For the text-containing cell, return its midpoint in (x, y) coordinate format. 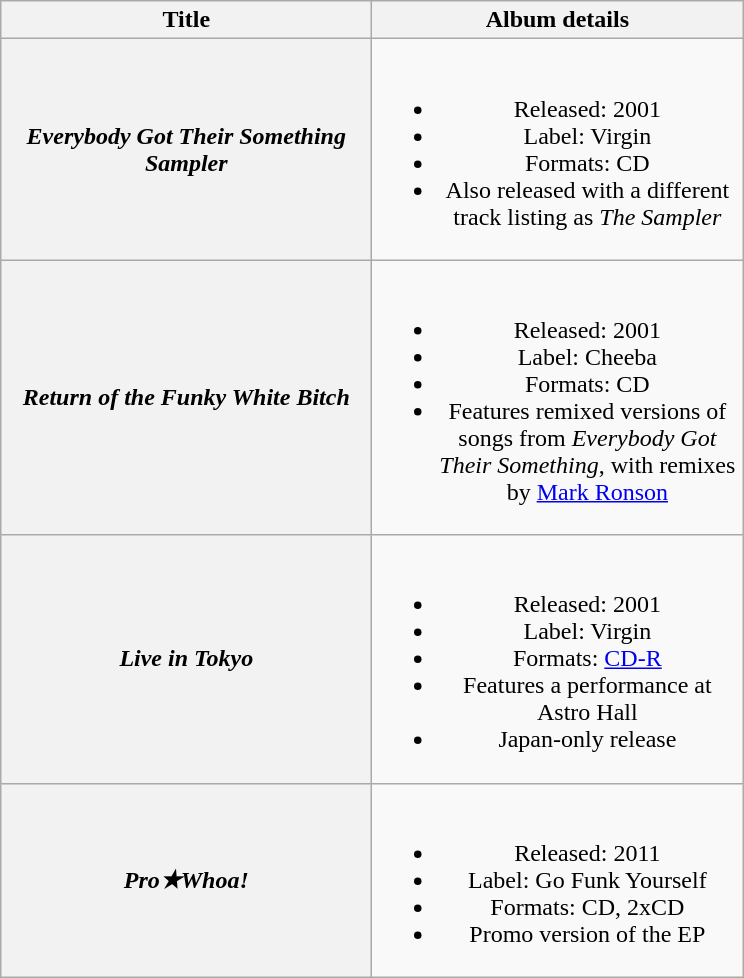
Live in Tokyo (186, 659)
Return of the Funky White Bitch (186, 398)
Title (186, 20)
Album details (558, 20)
Everybody Got Their Something Sampler (186, 150)
Released: 2001Label: VirginFormats: CD-RFeatures a performance at Astro HallJapan-only release (558, 659)
Released: 2001Label: VirginFormats: CDAlso released with a different track listing as The Sampler (558, 150)
Pro★Whoa! (186, 880)
Released: 2001Label: CheebaFormats: CDFeatures remixed versions of songs from Everybody Got Their Something, with remixes by Mark Ronson (558, 398)
Released: 2011Label: Go Funk YourselfFormats: CD, 2xCDPromo version of the EP (558, 880)
